Output the [x, y] coordinate of the center of the cell containing the given text.  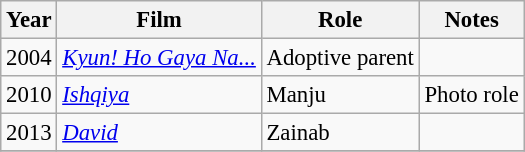
2004 [29, 58]
Notes [472, 20]
2013 [29, 133]
Ishqiya [159, 95]
Manju [340, 95]
Kyun! Ho Gaya Na... [159, 58]
Adoptive parent [340, 58]
2010 [29, 95]
David [159, 133]
Year [29, 20]
Zainab [340, 133]
Role [340, 20]
Film [159, 20]
Photo role [472, 95]
